Return the (X, Y) coordinate for the center point of the cell that contains the specified text.  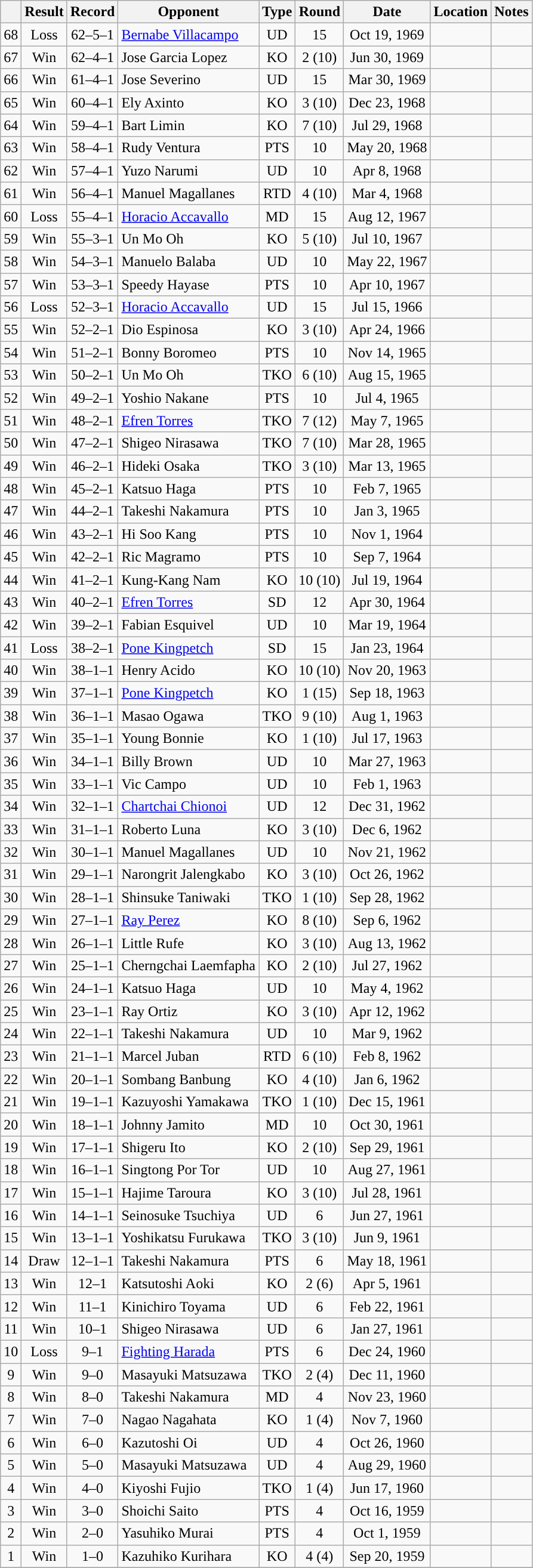
Nov 14, 1965 (387, 353)
46–2–1 (93, 466)
34–1–1 (93, 761)
Hideki Osaka (189, 466)
19–1–1 (93, 1102)
Dec 23, 1968 (387, 103)
34 (11, 807)
Dec 31, 1962 (387, 807)
31–1–1 (93, 829)
57–4–1 (93, 171)
54 (11, 353)
32–1–1 (93, 807)
53 (11, 375)
1 (11, 1556)
Kazutoshi Oi (189, 1443)
Seinosuke Tsuchiya (189, 1215)
Date (387, 12)
Jan 23, 1964 (387, 647)
Aug 29, 1960 (387, 1465)
Johnny Jamito (189, 1125)
39 (11, 693)
52 (11, 398)
Mar 13, 1965 (387, 466)
Hajime Taroura (189, 1193)
Ely Axinto (189, 103)
Apr 8, 1968 (387, 171)
29 (11, 920)
18–1–1 (93, 1125)
Bonny Boromeo (189, 353)
Shinsuke Taniwaki (189, 897)
Oct 1, 1959 (387, 1533)
68 (11, 35)
Jul 28, 1961 (387, 1193)
23 (11, 1057)
Location (461, 12)
Nov 23, 1960 (387, 1397)
60 (11, 216)
50–2–1 (93, 375)
1 (15) (320, 693)
8 (10) (320, 920)
28 (11, 943)
48–2–1 (93, 421)
Aug 27, 1961 (387, 1170)
29–1–1 (93, 875)
Round (320, 12)
Result (44, 12)
Oct 26, 1962 (387, 875)
62–4–1 (93, 57)
Mar 30, 1969 (387, 80)
33–1–1 (93, 784)
Jul 10, 1967 (387, 239)
58 (11, 261)
44–2–1 (93, 511)
16 (11, 1215)
Jun 9, 1961 (387, 1238)
Kazuyoshi Yamakawa (189, 1102)
2 (6) (320, 1283)
Mar 27, 1963 (387, 761)
38–1–1 (93, 671)
Jun 30, 1969 (387, 57)
3–0 (93, 1511)
19 (11, 1147)
Hi Soo Kang (189, 534)
35 (11, 784)
24–1–1 (93, 988)
25–1–1 (93, 965)
Feb 22, 1961 (387, 1306)
Mar 9, 1962 (387, 1034)
14 (11, 1261)
Mar 4, 1968 (387, 193)
27–1–1 (93, 920)
Sep 20, 1959 (387, 1556)
May 4, 1962 (387, 988)
Apr 5, 1961 (387, 1283)
51 (11, 421)
Nagao Nagahata (189, 1420)
35–1–1 (93, 739)
Singtong Por Tor (189, 1170)
Apr 12, 1962 (387, 1011)
Jul 17, 1963 (387, 739)
63 (11, 148)
Bernabe Villacampo (189, 35)
Bart Limin (189, 125)
43 (11, 602)
66 (11, 80)
7 (12) (320, 421)
64 (11, 125)
42 (11, 625)
8–0 (93, 1397)
Feb 1, 1963 (387, 784)
18 (11, 1170)
2–0 (93, 1533)
11 (11, 1329)
Kazuhiko Kurihara (189, 1556)
Kung-Kang Nam (189, 579)
47–2–1 (93, 443)
49–2–1 (93, 398)
Kiyoshi Fujio (189, 1488)
28–1–1 (93, 897)
Draw (44, 1261)
7 (11, 1420)
55–3–1 (93, 239)
52–2–1 (93, 330)
43–2–1 (93, 534)
54–3–1 (93, 261)
4 (4) (320, 1556)
Sep 18, 1963 (387, 693)
Jun 17, 1960 (387, 1488)
23–1–1 (93, 1011)
12–1 (93, 1283)
25 (11, 1011)
45 (11, 557)
Ric Magramo (189, 557)
10–1 (93, 1329)
Jul 15, 1966 (387, 307)
16–1–1 (93, 1170)
38 (11, 716)
37 (11, 739)
Jose Garcia Lopez (189, 57)
52–3–1 (93, 307)
53–3–1 (93, 285)
41–2–1 (93, 579)
Aug 12, 1967 (387, 216)
Oct 26, 1960 (387, 1443)
32 (11, 852)
9–1 (93, 1351)
Jul 4, 1965 (387, 398)
Aug 15, 1965 (387, 375)
5–0 (93, 1465)
17–1–1 (93, 1147)
Notes (512, 12)
Narongrit Jalengkabo (189, 875)
Masao Ogawa (189, 716)
Jul 27, 1962 (387, 965)
42–2–1 (93, 557)
Nov 21, 1962 (387, 852)
40–2–1 (93, 602)
49 (11, 466)
17 (11, 1193)
Yoshio Nakane (189, 398)
Kinichiro Toyama (189, 1306)
26 (11, 988)
Cherngchai Laemfapha (189, 965)
Ray Perez (189, 920)
61 (11, 193)
13–1–1 (93, 1238)
55 (11, 330)
2 (11, 1533)
12–1–1 (93, 1261)
39–2–1 (93, 625)
62 (11, 171)
48 (11, 489)
Apr 10, 1967 (387, 285)
Yasuhiko Murai (189, 1533)
55–4–1 (93, 216)
65 (11, 103)
59–4–1 (93, 125)
6–0 (93, 1443)
20 (11, 1125)
Apr 24, 1966 (387, 330)
Katsutoshi Aoki (189, 1283)
13 (11, 1283)
Sep 7, 1964 (387, 557)
30 (11, 897)
Dec 15, 1961 (387, 1102)
May 18, 1961 (387, 1261)
67 (11, 57)
33 (11, 829)
Oct 19, 1969 (387, 35)
Jul 29, 1968 (387, 125)
61–4–1 (93, 80)
21 (11, 1102)
56 (11, 307)
Mar 19, 1964 (387, 625)
May 22, 1967 (387, 261)
Jan 6, 1962 (387, 1079)
5 (10) (320, 239)
9 (10) (320, 716)
Sep 28, 1962 (387, 897)
40 (11, 671)
50 (11, 443)
14–1–1 (93, 1215)
60–4–1 (93, 103)
May 20, 1968 (387, 148)
38–2–1 (93, 647)
7–0 (93, 1420)
3 (11, 1511)
56–4–1 (93, 193)
Rudy Ventura (189, 148)
Jan 27, 1961 (387, 1329)
Yoshikatsu Furukawa (189, 1238)
9 (11, 1374)
Chartchai Chionoi (189, 807)
Jul 19, 1964 (387, 579)
58–4–1 (93, 148)
Henry Acido (189, 671)
Dec 11, 1960 (387, 1374)
51–2–1 (93, 353)
11–1 (93, 1306)
Aug 13, 1962 (387, 943)
Sep 29, 1961 (387, 1147)
30–1–1 (93, 852)
Jun 27, 1961 (387, 1215)
31 (11, 875)
Little Rufe (189, 943)
Oct 30, 1961 (387, 1125)
8 (11, 1397)
Feb 8, 1962 (387, 1057)
Opponent (189, 12)
Apr 30, 1964 (387, 602)
62–5–1 (93, 35)
Feb 7, 1965 (387, 489)
Speedy Hayase (189, 285)
Jose Severino (189, 80)
Yuzo Narumi (189, 171)
Young Bonnie (189, 739)
Vic Campo (189, 784)
9–0 (93, 1374)
41 (11, 647)
Dec 6, 1962 (387, 829)
Marcel Juban (189, 1057)
Nov 1, 1964 (387, 534)
26–1–1 (93, 943)
20–1–1 (93, 1079)
22 (11, 1079)
Sombang Banbung (189, 1079)
21–1–1 (93, 1057)
May 7, 1965 (387, 421)
57 (11, 285)
4–0 (93, 1488)
Oct 16, 1959 (387, 1511)
Nov 7, 1960 (387, 1420)
Nov 20, 1963 (387, 671)
Type (277, 12)
Fabian Esquivel (189, 625)
Jan 3, 1965 (387, 511)
Manuelo Balaba (189, 261)
45–2–1 (93, 489)
Shoichi Saito (189, 1511)
22–1–1 (93, 1034)
47 (11, 511)
1–0 (93, 1556)
44 (11, 579)
59 (11, 239)
27 (11, 965)
Roberto Luna (189, 829)
2 (4) (320, 1374)
24 (11, 1034)
36 (11, 761)
Aug 1, 1963 (387, 716)
46 (11, 534)
Sep 6, 1962 (387, 920)
Record (93, 12)
36–1–1 (93, 716)
37–1–1 (93, 693)
15–1–1 (93, 1193)
Fighting Harada (189, 1351)
Dec 24, 1960 (387, 1351)
Billy Brown (189, 761)
Shigeru Ito (189, 1147)
5 (11, 1465)
Mar 28, 1965 (387, 443)
Ray Ortiz (189, 1011)
Dio Espinosa (189, 330)
